For the text-containing cell, return its midpoint in [X, Y] coordinate format. 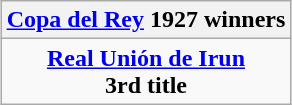
Real Unión de Irun3rd title [146, 72]
Copa del Rey 1927 winners [146, 20]
